Determine the [x, y] coordinate at the center of the cell enclosing the given text.  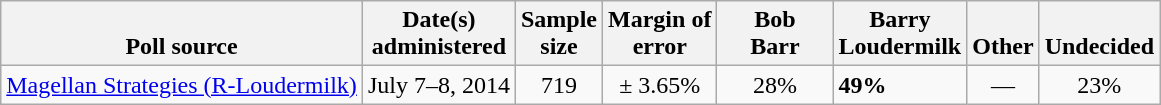
719 [558, 85]
— [1003, 85]
± 3.65% [660, 85]
Poll source [182, 34]
Other [1003, 34]
28% [775, 85]
49% [900, 85]
Samplesize [558, 34]
BobBarr [775, 34]
July 7–8, 2014 [438, 85]
Magellan Strategies (R-Loudermilk) [182, 85]
Date(s)administered [438, 34]
23% [1099, 85]
Margin oferror [660, 34]
BarryLoudermilk [900, 34]
Undecided [1099, 34]
